Capture the cell that displays the provided text and extract its (x, y) central coordinate. 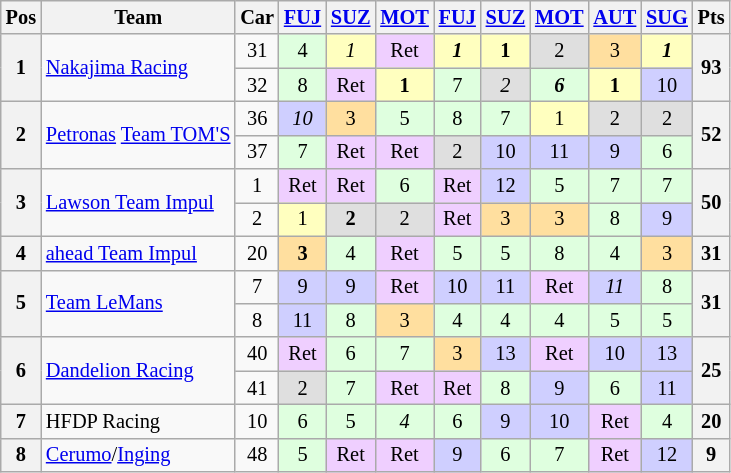
Team LeMans (138, 304)
Team (138, 17)
HFDP Racing (138, 421)
40 (257, 354)
36 (257, 118)
48 (257, 455)
Dandelion Racing (138, 370)
ahead Team Impul (138, 253)
50 (712, 202)
Nakajima Racing (138, 68)
SUG (667, 17)
Lawson Team Impul (138, 202)
41 (257, 388)
AUT (614, 17)
Cerumo/Inging (138, 455)
52 (712, 134)
Pos (21, 17)
Pts (712, 17)
37 (257, 152)
93 (712, 68)
Petronas Team TOM'S (138, 134)
25 (712, 370)
Car (257, 17)
32 (257, 85)
